Determine the [x, y] coordinate at the center of the cell enclosing the given text.  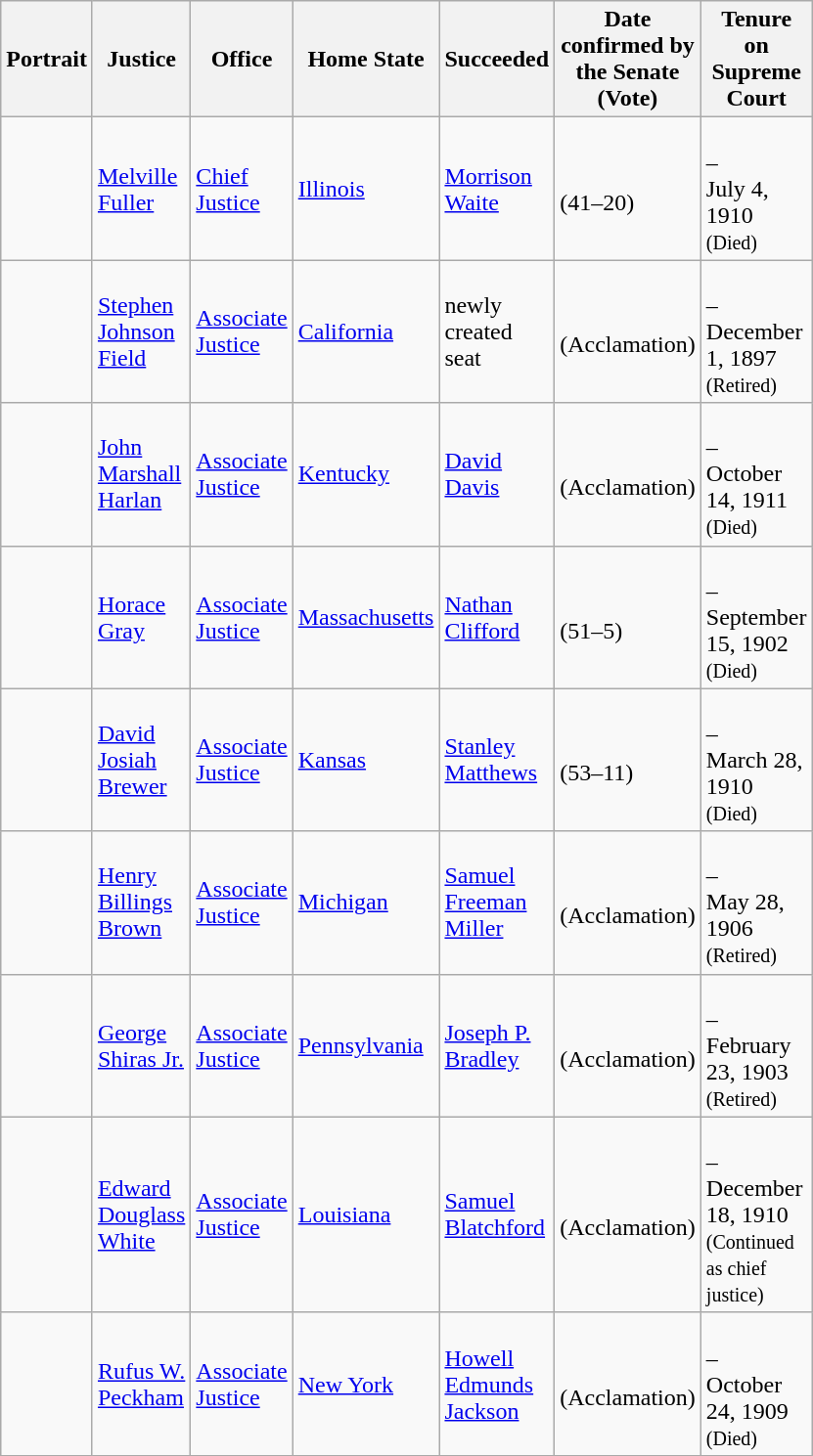
(51–5) [628, 617]
–December 1, 1897(Retired) [756, 331]
Samuel Freeman Miller [497, 903]
(53–11) [628, 760]
Morrison Waite [497, 189]
California [366, 331]
David Josiah Brewer [141, 760]
Kentucky [366, 474]
Date confirmed by the Senate(Vote) [628, 59]
–February 23, 1903(Retired) [756, 1045]
Henry Billings Brown [141, 903]
Massachusetts [366, 617]
Pennsylvania [366, 1045]
–October 14, 1911(Died) [756, 474]
Tenure on Supreme Court [756, 59]
–May 28, 1906(Retired) [756, 903]
–September 15, 1902(Died) [756, 617]
David Davis [497, 474]
Succeeded [497, 59]
John Marshall Harlan [141, 474]
Stephen Johnson Field [141, 331]
Stanley Matthews [497, 760]
Illinois [366, 189]
newly created seat [497, 331]
–July 4, 1910(Died) [756, 189]
Joseph P. Bradley [497, 1045]
–December 18, 1910(Continued as chief justice) [756, 1214]
Michigan [366, 903]
–October 24, 1909(Died) [756, 1384]
–March 28, 1910(Died) [756, 760]
Edward Douglass White [141, 1214]
Justice [141, 59]
Louisiana [366, 1214]
New York [366, 1384]
Portrait [47, 59]
George Shiras Jr. [141, 1045]
(41–20) [628, 189]
Melville Fuller [141, 189]
Samuel Blatchford [497, 1214]
Rufus W. Peckham [141, 1384]
Home State [366, 59]
Howell Edmunds Jackson [497, 1384]
Kansas [366, 760]
Chief Justice [242, 189]
Office [242, 59]
Nathan Clifford [497, 617]
Horace Gray [141, 617]
